Identify which cell holds the provided text, then report its (X, Y) central coordinate. 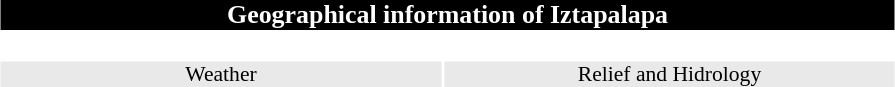
Geographical information of Iztapalapa (447, 15)
